Provide the (X, Y) coordinate of the cell's center where the given text is located.  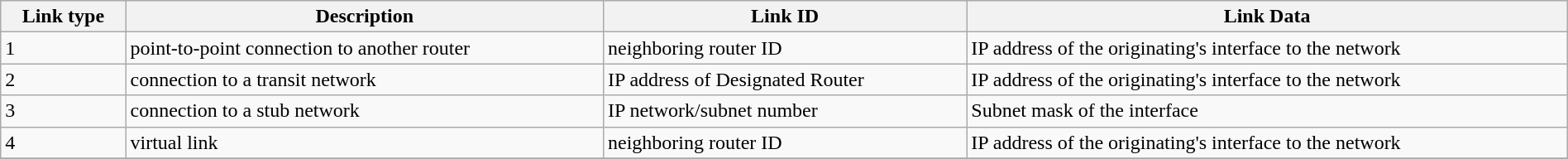
3 (63, 111)
point-to-point connection to another router (364, 48)
connection to a stub network (364, 111)
Subnet mask of the interface (1267, 111)
connection to a transit network (364, 79)
Link type (63, 17)
4 (63, 142)
Link Data (1267, 17)
Description (364, 17)
2 (63, 79)
1 (63, 48)
IP network/subnet number (784, 111)
IP address of Designated Router (784, 79)
virtual link (364, 142)
Link ID (784, 17)
